Locate the cell with the specified text and output its [X, Y] center coordinate. 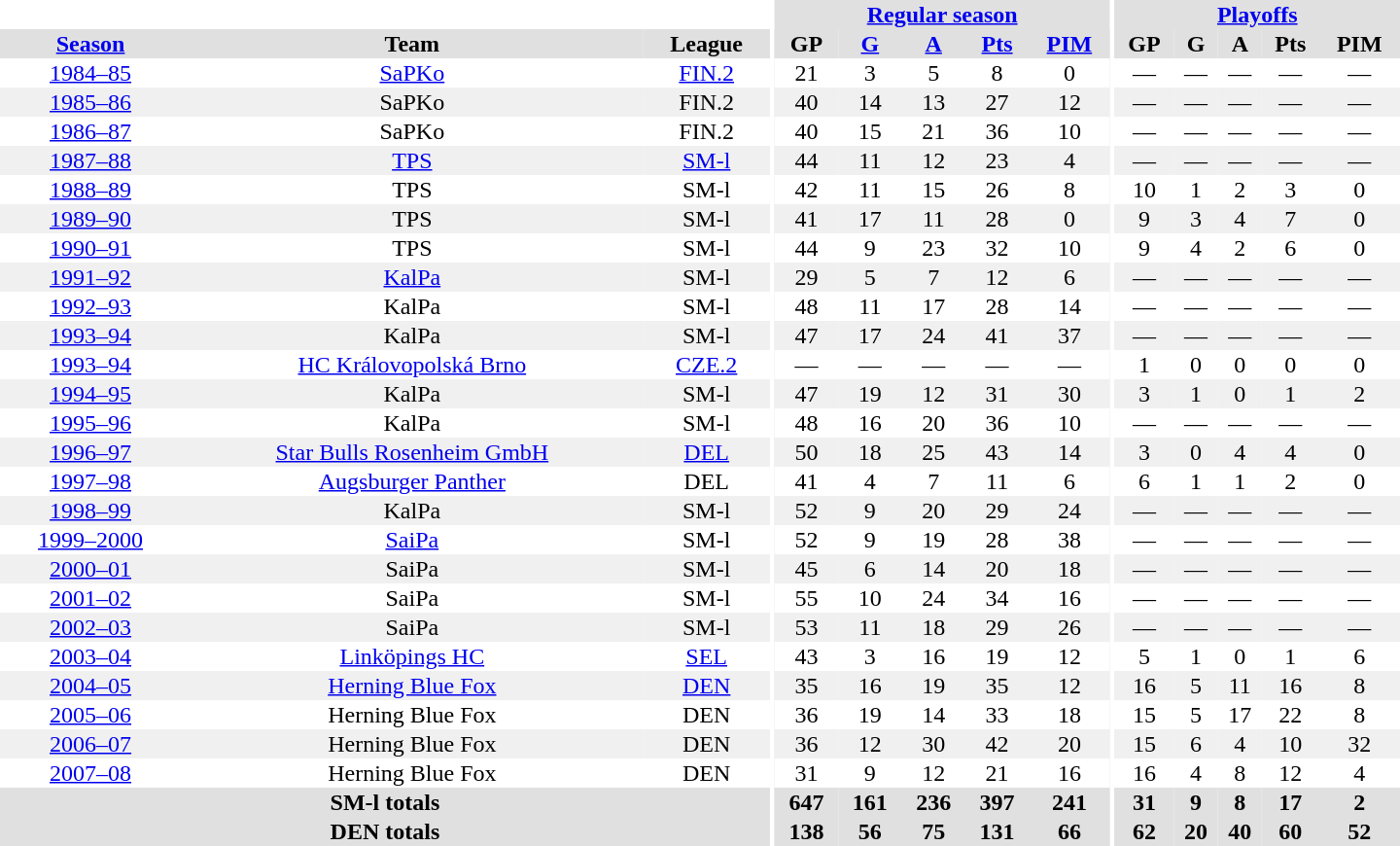
138 [807, 831]
45 [807, 569]
1990–91 [90, 248]
Augsburger Panther [412, 481]
1995–96 [90, 423]
1996–97 [90, 452]
2003–04 [90, 656]
27 [997, 102]
1988–89 [90, 190]
2004–05 [90, 686]
Team [412, 44]
1985–86 [90, 102]
38 [1069, 540]
1991–92 [90, 277]
Season [90, 44]
Regular season [943, 15]
1999–2000 [90, 540]
Linköpings HC [412, 656]
22 [1291, 715]
33 [997, 715]
397 [997, 802]
66 [1069, 831]
1987–88 [90, 160]
53 [807, 627]
236 [933, 802]
SM-l totals [385, 802]
CZE.2 [707, 365]
2000–01 [90, 569]
2005–06 [90, 715]
2001–02 [90, 598]
League [707, 44]
62 [1145, 831]
HC Královopolská Brno [412, 365]
Star Bulls Rosenheim GmbH [412, 452]
56 [869, 831]
50 [807, 452]
241 [1069, 802]
1989–90 [90, 219]
13 [933, 102]
1997–98 [90, 481]
DEN totals [385, 831]
1992–93 [90, 306]
1998–99 [90, 511]
55 [807, 598]
161 [869, 802]
25 [933, 452]
2006–07 [90, 744]
647 [807, 802]
2007–08 [90, 773]
60 [1291, 831]
75 [933, 831]
34 [997, 598]
2002–03 [90, 627]
1984–85 [90, 73]
37 [1069, 335]
Playoffs [1258, 15]
131 [997, 831]
1994–95 [90, 394]
SEL [707, 656]
1986–87 [90, 131]
